Determine the [x, y] coordinate at the center of the cell enclosing the given text.  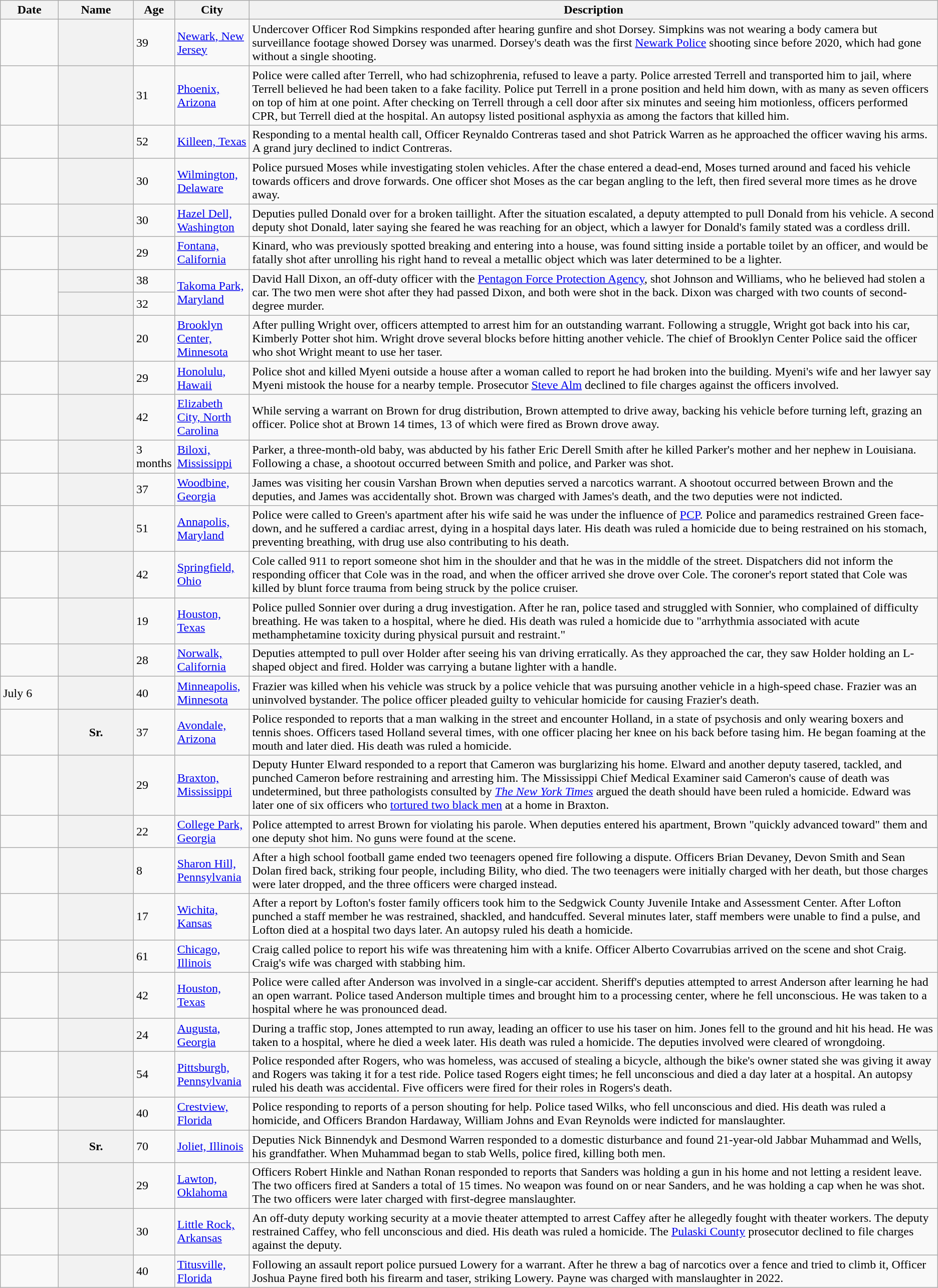
Woodbine, Georgia [212, 489]
Elizabeth City, North Carolina [212, 417]
Description [594, 10]
61 [154, 956]
Takoma Park, Maryland [212, 292]
70 [154, 1146]
8 [154, 871]
Pittsburgh, Pennsylvania [212, 1074]
22 [154, 831]
Joliet, Illinois [212, 1146]
54 [154, 1074]
Annapolis, Maryland [212, 529]
Phoenix, Arizona [212, 95]
19 [154, 621]
Killeen, Texas [212, 141]
Fontana, California [212, 253]
Wilmington, Delaware [212, 181]
Newark, New Jersey [212, 43]
Name [96, 10]
17 [154, 917]
Minneapolis, Minnesota [212, 693]
July 6 [30, 693]
31 [154, 95]
Norwalk, California [212, 661]
Chicago, Illinois [212, 956]
Date [30, 10]
51 [154, 529]
3 months [154, 456]
Titusville, Florida [212, 1271]
Lawton, Oklahoma [212, 1186]
Springfield, Ohio [212, 575]
Avondale, Arizona [212, 732]
Honolulu, Hawaii [212, 378]
38 [154, 281]
Crestview, Florida [212, 1114]
Biloxi, Mississippi [212, 456]
Hazel Dell, Washington [212, 221]
Brooklyn Center, Minnesota [212, 338]
Sharon Hill, Pennsylvania [212, 871]
28 [154, 661]
20 [154, 338]
39 [154, 43]
Augusta, Georgia [212, 1034]
52 [154, 141]
32 [154, 304]
College Park, Georgia [212, 831]
City [212, 10]
24 [154, 1034]
Age [154, 10]
Braxton, Mississippi [212, 785]
Wichita, Kansas [212, 917]
Little Rock, Arkansas [212, 1232]
